Search for the cell housing the specified text and yield its (X, Y) center coordinate. 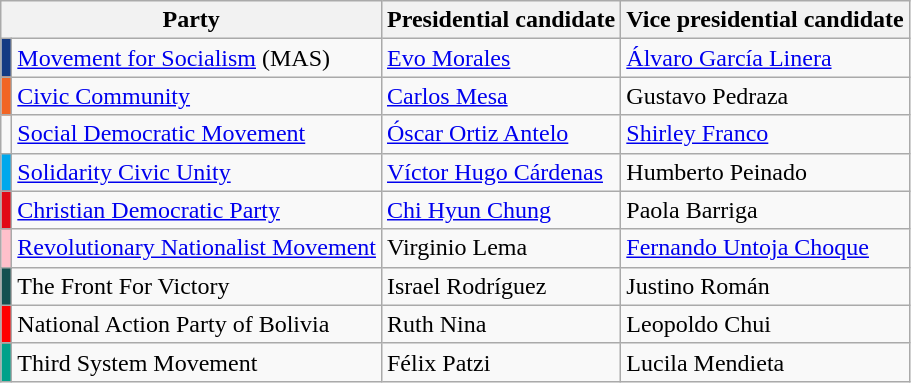
Movement for Socialism (MAS) (197, 58)
Carlos Mesa (500, 96)
Chi Hyun Chung (500, 210)
Fernando Untoja Choque (765, 248)
Presidential candidate (500, 20)
Virginio Lema (500, 248)
Humberto Peinado (765, 172)
Justino Román (765, 286)
Israel Rodríguez (500, 286)
Shirley Franco (765, 134)
Óscar Ortiz Antelo (500, 134)
Revolutionary Nationalist Movement (197, 248)
Víctor Hugo Cárdenas (500, 172)
Félix Patzi (500, 362)
Solidarity Civic Unity (197, 172)
Leopoldo Chui (765, 324)
Civic Community (197, 96)
Social Democratic Movement (197, 134)
Álvaro García Linera (765, 58)
Evo Morales (500, 58)
Party (192, 20)
Vice presidential candidate (765, 20)
Christian Democratic Party (197, 210)
Lucila Mendieta (765, 362)
Gustavo Pedraza (765, 96)
Third System Movement (197, 362)
Ruth Nina (500, 324)
National Action Party of Bolivia (197, 324)
Paola Barriga (765, 210)
The Front For Victory (197, 286)
